Capture the cell that displays the provided text and extract its (x, y) central coordinate. 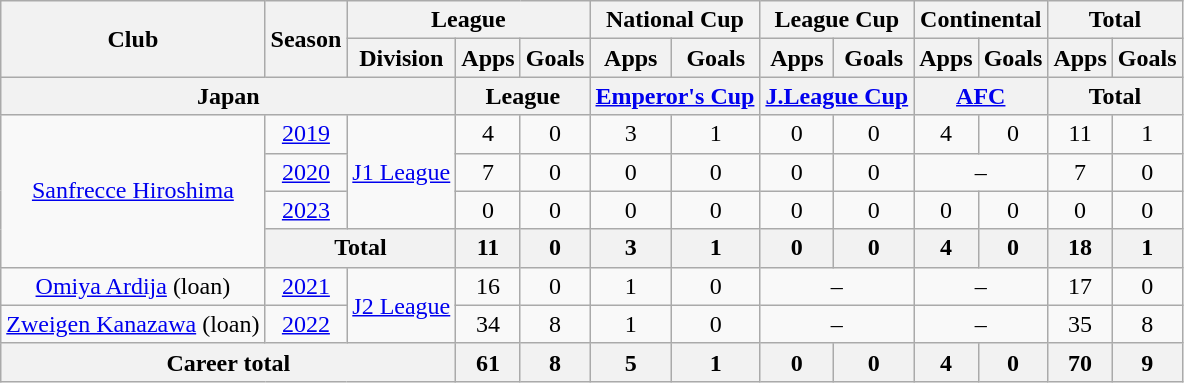
National Cup (675, 20)
61 (488, 362)
2020 (306, 172)
34 (488, 324)
9 (1147, 362)
Sanfrecce Hiroshima (133, 191)
AFC (981, 96)
2023 (306, 210)
17 (1080, 286)
Career total (228, 362)
2021 (306, 286)
16 (488, 286)
Omiya Ardija (loan) (133, 286)
J2 League (402, 305)
J.League Cup (837, 96)
Division (402, 58)
2019 (306, 134)
Emperor's Cup (675, 96)
70 (1080, 362)
Season (306, 39)
Japan (228, 96)
35 (1080, 324)
Continental (981, 20)
5 (631, 362)
J1 League (402, 172)
18 (1080, 248)
Club (133, 39)
League Cup (837, 20)
Zweigen Kanazawa (loan) (133, 324)
2022 (306, 324)
